From the cell containing the given text, extract its center point as (x, y) coordinate. 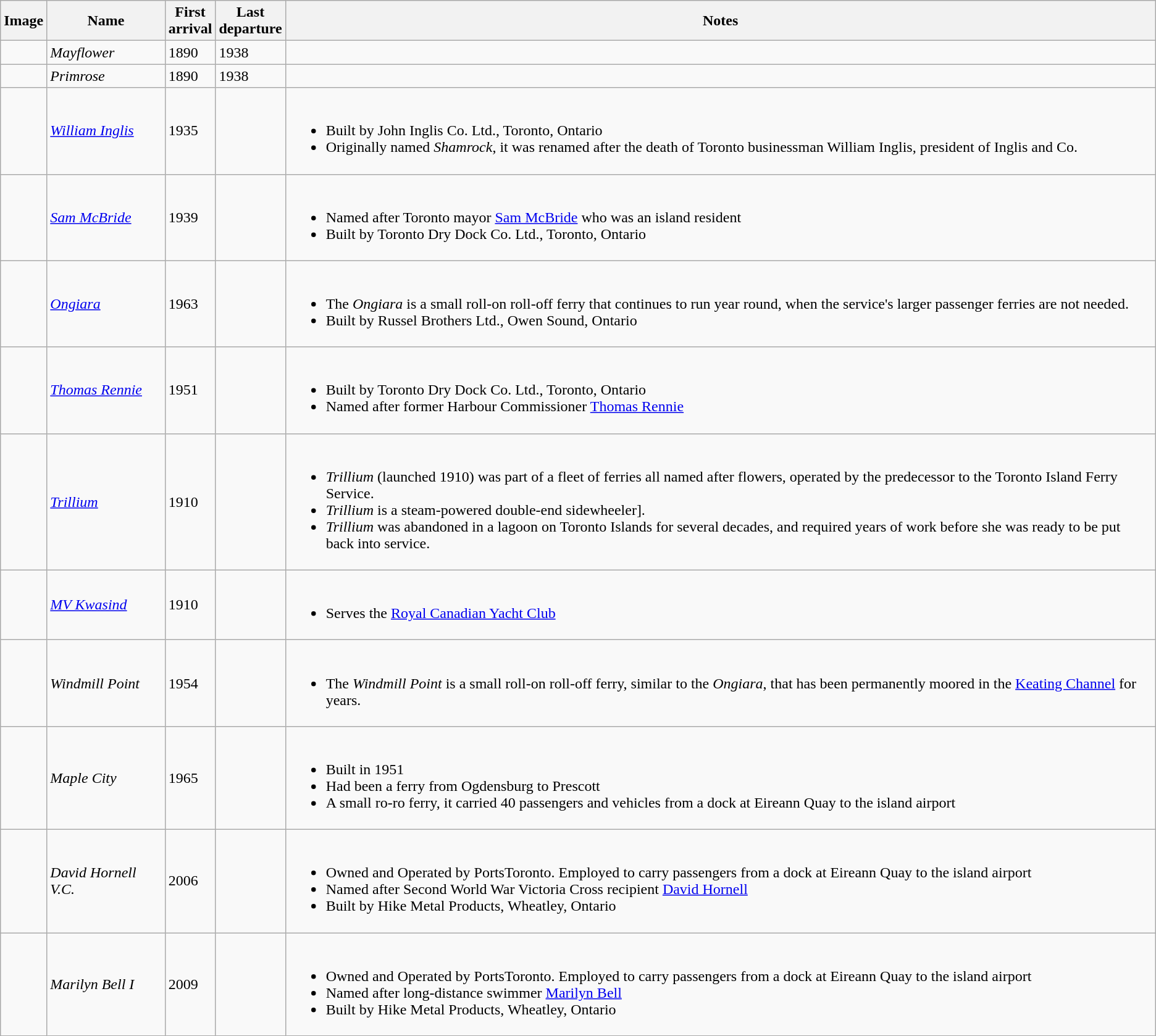
1954 (190, 683)
Ongiara (106, 304)
Trillium (106, 501)
2009 (190, 984)
1951 (190, 390)
Name (106, 21)
MV Kwasind (106, 605)
1965 (190, 778)
Notes (720, 21)
William Inglis (106, 131)
Lastdeparture (251, 21)
1935 (190, 131)
Windmill Point (106, 683)
Sam McBride (106, 217)
Mayflower (106, 52)
Marilyn Bell I (106, 984)
1963 (190, 304)
Maple City (106, 778)
Image (23, 21)
Serves the Royal Canadian Yacht Club (720, 605)
1939 (190, 217)
Firstarrival (190, 21)
Named after Toronto mayor Sam McBride who was an island residentBuilt by Toronto Dry Dock Co. Ltd., Toronto, Ontario (720, 217)
Primrose (106, 76)
David Hornell V.C. (106, 880)
The Windmill Point is a small roll-on roll-off ferry, similar to the Ongiara, that has been permanently moored in the Keating Channel for years. (720, 683)
Thomas Rennie (106, 390)
Built by Toronto Dry Dock Co. Ltd., Toronto, OntarioNamed after former Harbour Commissioner Thomas Rennie (720, 390)
2006 (190, 880)
